Find where the given text appears and provide that cell's center as (X, Y) coordinate. 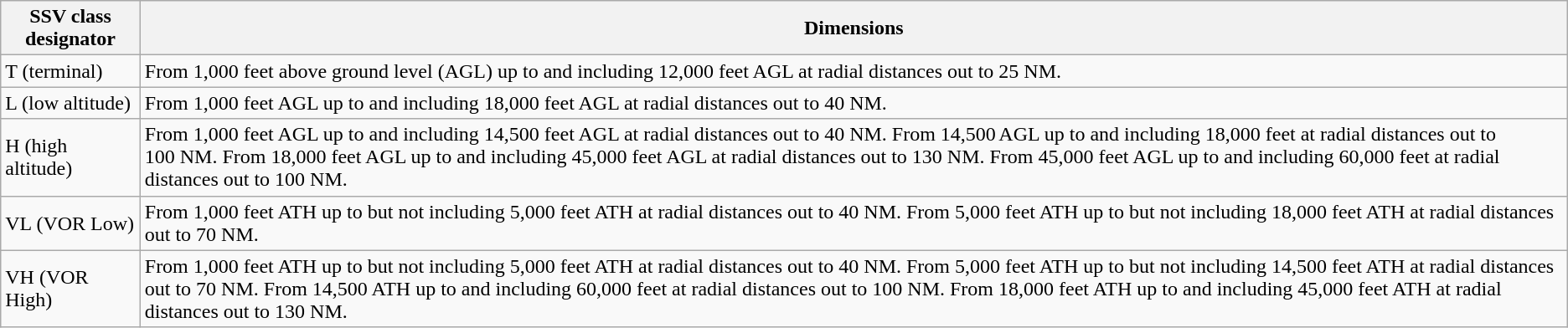
VH (VOR High) (70, 289)
Dimensions (854, 28)
H (high altitude) (70, 157)
VL (VOR Low) (70, 223)
From 1,000 feet AGL up to and including 18,000 feet AGL at radial distances out to 40 NM. (854, 103)
T (terminal) (70, 71)
L (low altitude) (70, 103)
SSV class designator (70, 28)
From 1,000 feet above ground level (AGL) up to and including 12,000 feet AGL at radial distances out to 25 NM. (854, 71)
